Return [x, y] of the center of cell containing provided text 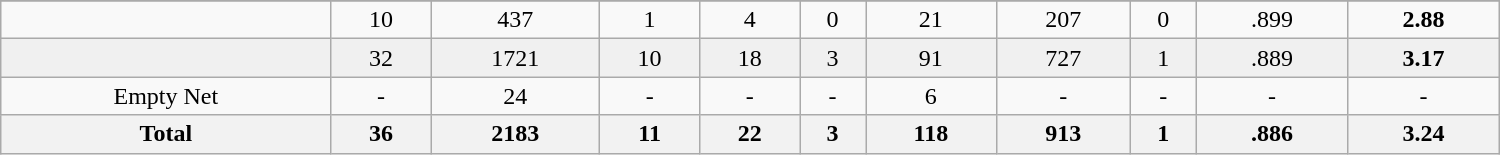
36 [381, 134]
Empty Net [166, 96]
2183 [516, 134]
Total [166, 134]
18 [750, 58]
6 [932, 96]
437 [516, 20]
4 [750, 20]
2.88 [1424, 20]
3.24 [1424, 134]
21 [932, 20]
1721 [516, 58]
91 [932, 58]
3.17 [1424, 58]
22 [750, 134]
207 [1063, 20]
24 [516, 96]
11 [650, 134]
32 [381, 58]
.899 [1272, 20]
.889 [1272, 58]
913 [1063, 134]
118 [932, 134]
.886 [1272, 134]
727 [1063, 58]
